Pinpoint the cell where the given text exists, returning its (X, Y) midpoint coordinate. 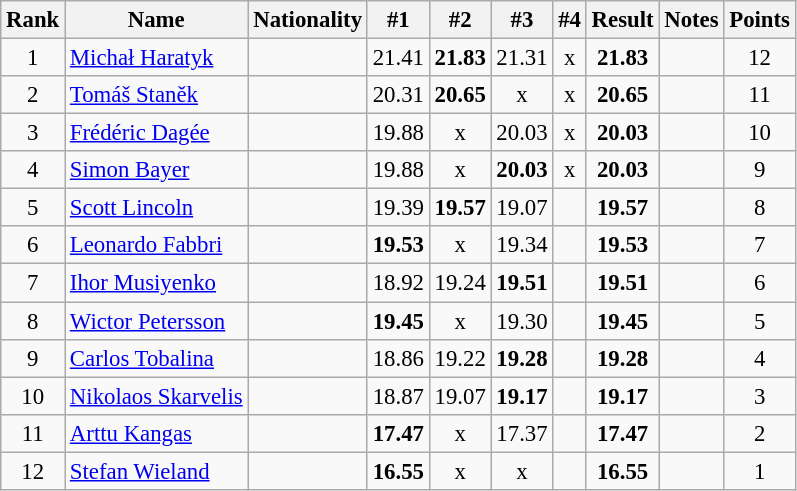
Stefan Wieland (156, 471)
21.41 (398, 58)
Frédéric Dagée (156, 133)
Result (622, 20)
Wictor Petersson (156, 321)
19.34 (522, 245)
21.31 (522, 58)
Notes (692, 20)
20.31 (398, 95)
19.39 (398, 208)
Rank (33, 20)
Michał Haratyk (156, 58)
19.24 (460, 283)
19.22 (460, 358)
18.87 (398, 396)
18.86 (398, 358)
Points (760, 20)
#1 (398, 20)
Simon Bayer (156, 170)
19.30 (522, 321)
Leonardo Fabbri (156, 245)
Scott Lincoln (156, 208)
Ihor Musiyenko (156, 283)
#3 (522, 20)
Nikolaos Skarvelis (156, 396)
Carlos Tobalina (156, 358)
Arttu Kangas (156, 433)
Tomáš Staněk (156, 95)
#4 (570, 20)
17.37 (522, 433)
18.92 (398, 283)
Name (156, 20)
Nationality (308, 20)
#2 (460, 20)
